Extract the (X, Y) coordinate from the center of the cell holding the provided text.  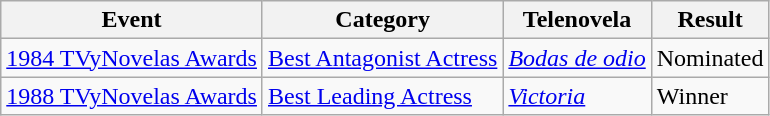
Nominated (710, 58)
Category (382, 20)
Best Antagonist Actress (382, 58)
Result (710, 20)
Bodas de odio (577, 58)
Best Leading Actress (382, 96)
Victoria (577, 96)
1988 TVyNovelas Awards (132, 96)
1984 TVyNovelas Awards (132, 58)
Event (132, 20)
Telenovela (577, 20)
Winner (710, 96)
